Pinpoint the cell where the given text exists, returning its (x, y) midpoint coordinate. 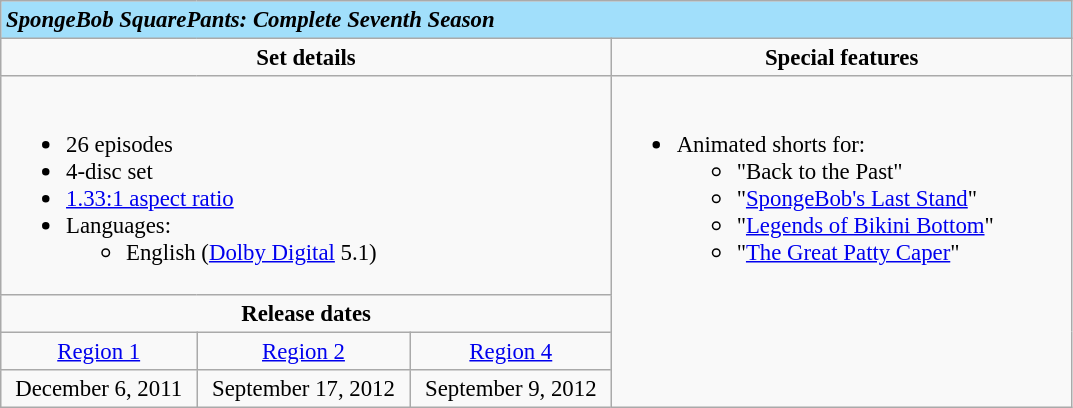
SpongeBob SquarePants: Complete Seventh Season (536, 20)
Special features (842, 58)
Region 4 (510, 351)
Set details (306, 58)
Animated shorts for:"Back to the Past""SpongeBob's Last Stand""Legends of Bikini Bottom""The Great Patty Caper" (842, 242)
September 9, 2012 (510, 388)
December 6, 2011 (99, 388)
Release dates (306, 313)
Region 1 (99, 351)
Region 2 (304, 351)
September 17, 2012 (304, 388)
26 episodes4-disc set1.33:1 aspect ratioLanguages:English (Dolby Digital 5.1) (306, 185)
